Determine the [x, y] coordinate at the center of the cell enclosing the given text.  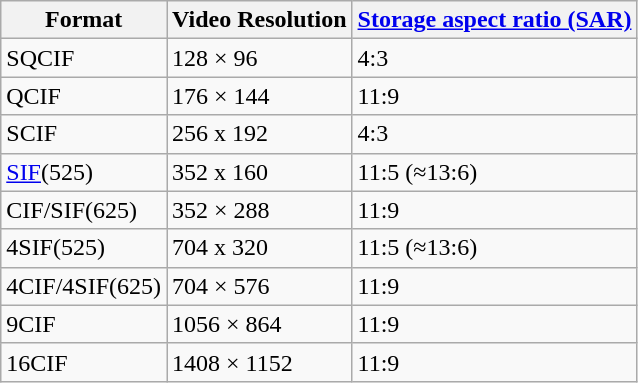
352 x 160 [259, 172]
SQCIF [84, 58]
Storage aspect ratio (SAR) [494, 20]
704 × 576 [259, 286]
Format [84, 20]
CIF/SIF(625) [84, 210]
176 × 144 [259, 96]
352 × 288 [259, 210]
SIF(525) [84, 172]
SCIF [84, 134]
4CIF/4SIF(625) [84, 286]
128 × 96 [259, 58]
9CIF [84, 324]
704 x 320 [259, 248]
QCIF [84, 96]
1408 × 1152 [259, 362]
4SIF(525) [84, 248]
1056 × 864 [259, 324]
256 x 192 [259, 134]
16CIF [84, 362]
Video Resolution [259, 20]
